Detect which cell encompasses the target text, then output its (X, Y) center coordinate. 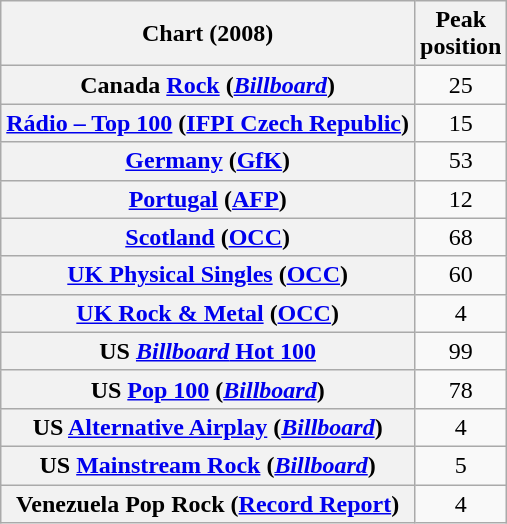
Chart (2008) (208, 34)
5 (461, 465)
Portugal (AFP) (208, 199)
Scotland (OCC) (208, 237)
UK Physical Singles (OCC) (208, 275)
68 (461, 237)
Germany (GfK) (208, 161)
US Alternative Airplay (Billboard) (208, 427)
99 (461, 351)
Rádio – Top 100 (IFPI Czech Republic) (208, 123)
Venezuela Pop Rock (Record Report) (208, 503)
53 (461, 161)
US Billboard Hot 100 (208, 351)
Canada Rock (Billboard) (208, 85)
UK Rock & Metal (OCC) (208, 313)
60 (461, 275)
US Pop 100 (Billboard) (208, 389)
12 (461, 199)
78 (461, 389)
US Mainstream Rock (Billboard) (208, 465)
15 (461, 123)
25 (461, 85)
Peakposition (461, 34)
